Return the (X, Y) coordinate for the center point of the cell that contains the specified text.  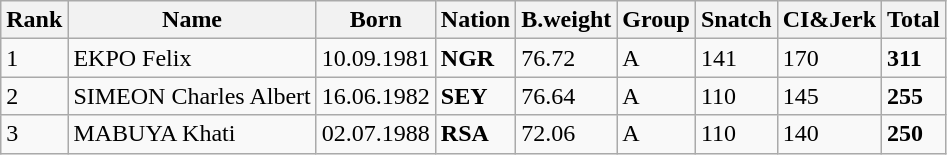
02.07.1988 (376, 134)
170 (829, 58)
SEY (475, 96)
140 (829, 134)
255 (914, 96)
72.06 (566, 134)
16.06.1982 (376, 96)
NGR (475, 58)
EKPO Felix (192, 58)
141 (736, 58)
B.weight (566, 20)
76.72 (566, 58)
145 (829, 96)
Name (192, 20)
1 (34, 58)
Group (656, 20)
MABUYA Khati (192, 134)
CI&Jerk (829, 20)
RSA (475, 134)
2 (34, 96)
Rank (34, 20)
10.09.1981 (376, 58)
Born (376, 20)
250 (914, 134)
SIMEON Charles Albert (192, 96)
311 (914, 58)
3 (34, 134)
Snatch (736, 20)
Total (914, 20)
Nation (475, 20)
76.64 (566, 96)
